Return the (X, Y) coordinate for the center point of the cell that contains the specified text.  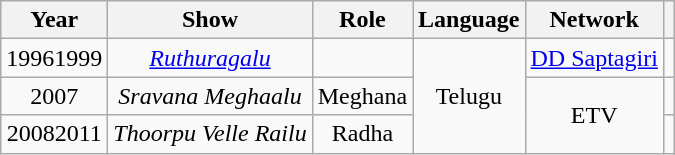
Meghana (362, 96)
Language (469, 20)
Thoorpu Velle Railu (210, 134)
Ruthuragalu (210, 58)
2007 (54, 96)
20082011 (54, 134)
Role (362, 20)
Show (210, 20)
Telugu (469, 96)
Radha (362, 134)
Sravana Meghaalu (210, 96)
Network (594, 20)
19961999 (54, 58)
Year (54, 20)
DD Saptagiri (594, 58)
ETV (594, 115)
